Determine the (X, Y) coordinate at the center of the cell enclosing the given text.  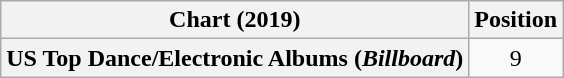
9 (516, 58)
Chart (2019) (235, 20)
Position (516, 20)
US Top Dance/Electronic Albums (Billboard) (235, 58)
